From the cell containing the given text, extract its center point as [x, y] coordinate. 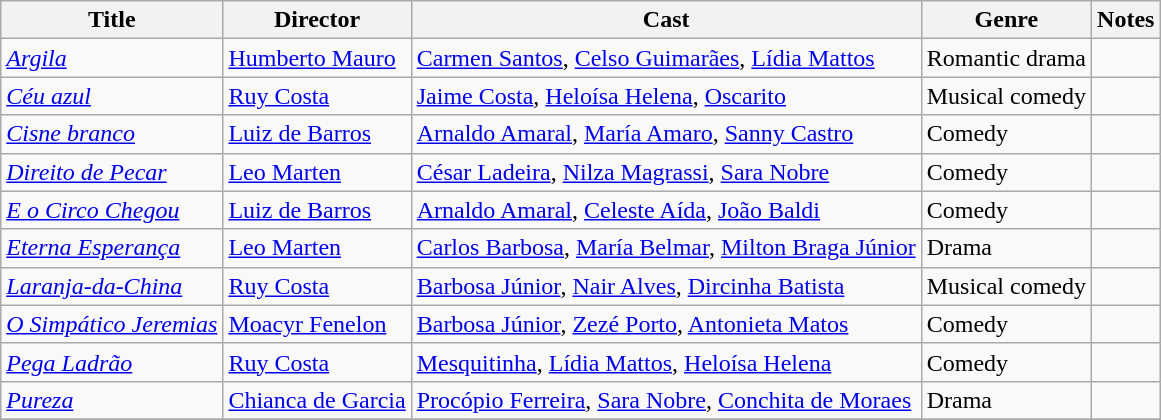
O Simpático Jeremias [112, 324]
César Ladeira, Nilza Magrassi, Sara Nobre [666, 172]
Barbosa Júnior, Nair Alves, Dircinha Batista [666, 286]
Jaime Costa, Heloísa Helena, Oscarito [666, 96]
E o Circo Chegou [112, 210]
Humberto Mauro [317, 58]
Romantic drama [1006, 58]
Eterna Esperança [112, 248]
Laranja-da-China [112, 286]
Genre [1006, 20]
Cisne branco [112, 134]
Mesquitinha, Lídia Mattos, Heloísa Helena [666, 362]
Carlos Barbosa, María Belmar, Milton Braga Júnior [666, 248]
Barbosa Júnior, Zezé Porto, Antonieta Matos [666, 324]
Cast [666, 20]
Notes [1126, 20]
Director [317, 20]
Procópio Ferreira, Sara Nobre, Conchita de Moraes [666, 400]
Argila [112, 58]
Chianca de Garcia [317, 400]
Carmen Santos, Celso Guimarães, Lídia Mattos [666, 58]
Moacyr Fenelon [317, 324]
Pega Ladrão [112, 362]
Arnaldo Amaral, María Amaro, Sanny Castro [666, 134]
Céu azul [112, 96]
Title [112, 20]
Direito de Pecar [112, 172]
Arnaldo Amaral, Celeste Aída, João Baldi [666, 210]
Pureza [112, 400]
